Return [x, y] of the center of cell containing provided text 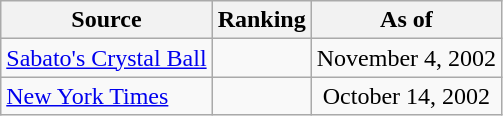
Source [106, 20]
Ranking [262, 20]
November 4, 2002 [406, 58]
Sabato's Crystal Ball [106, 58]
October 14, 2002 [406, 96]
As of [406, 20]
New York Times [106, 96]
